Return [x, y] of the center of cell containing provided text 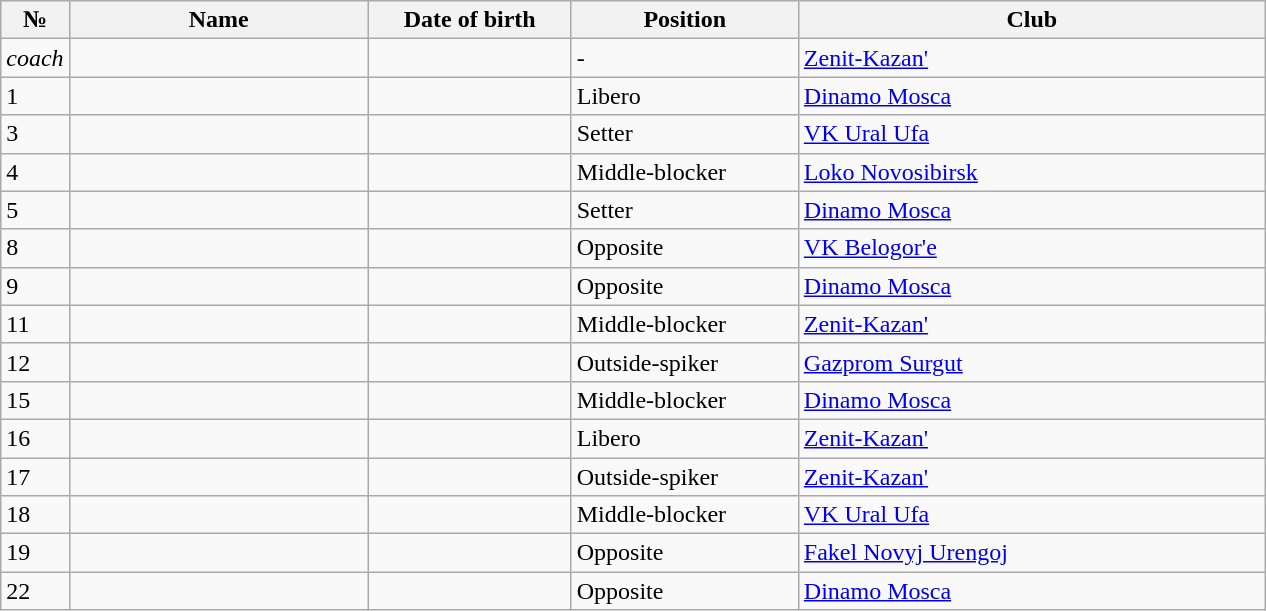
Gazprom Surgut [1032, 362]
Fakel Novyj Urengoj [1032, 553]
№ [35, 20]
17 [35, 477]
3 [35, 134]
15 [35, 400]
Loko Novosibirsk [1032, 172]
19 [35, 553]
16 [35, 438]
coach [35, 58]
5 [35, 210]
- [684, 58]
12 [35, 362]
VK Belogor'e [1032, 248]
Club [1032, 20]
8 [35, 248]
Name [218, 20]
Date of birth [470, 20]
22 [35, 591]
9 [35, 286]
18 [35, 515]
11 [35, 324]
4 [35, 172]
1 [35, 96]
Position [684, 20]
